From the cell containing the given text, extract its center point as [X, Y] coordinate. 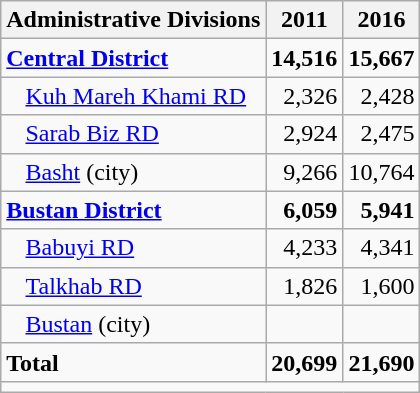
Sarab Biz RD [134, 134]
5,941 [382, 210]
4,341 [382, 248]
14,516 [304, 58]
2,428 [382, 96]
15,667 [382, 58]
Bustan (city) [134, 324]
Babuyi RD [134, 248]
4,233 [304, 248]
6,059 [304, 210]
21,690 [382, 362]
Total [134, 362]
10,764 [382, 172]
Basht (city) [134, 172]
Talkhab RD [134, 286]
1,826 [304, 286]
2011 [304, 20]
Kuh Mareh Khami RD [134, 96]
2016 [382, 20]
2,326 [304, 96]
Administrative Divisions [134, 20]
2,475 [382, 134]
20,699 [304, 362]
9,266 [304, 172]
2,924 [304, 134]
1,600 [382, 286]
Central District [134, 58]
Bustan District [134, 210]
